Identify which cell holds the provided text, then report its [X, Y] central coordinate. 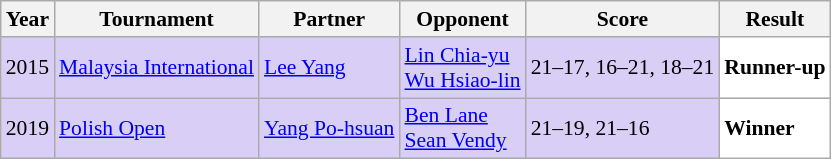
Ben Lane Sean Vendy [462, 128]
Tournament [156, 19]
2019 [28, 128]
Malaysia International [156, 68]
21–17, 16–21, 18–21 [623, 68]
Score [623, 19]
Opponent [462, 19]
Lin Chia-yu Wu Hsiao-lin [462, 68]
21–19, 21–16 [623, 128]
Lee Yang [329, 68]
Polish Open [156, 128]
2015 [28, 68]
Result [774, 19]
Year [28, 19]
Yang Po-hsuan [329, 128]
Partner [329, 19]
Winner [774, 128]
Runner-up [774, 68]
